Capture the cell that displays the provided text and extract its [X, Y] central coordinate. 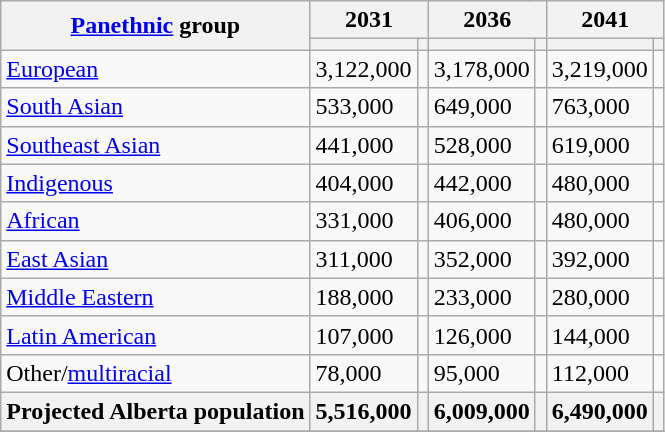
78,000 [364, 373]
95,000 [482, 373]
404,000 [364, 183]
European [156, 69]
763,000 [600, 107]
Latin American [156, 335]
3,122,000 [364, 69]
2031 [369, 20]
441,000 [364, 145]
3,178,000 [482, 69]
406,000 [482, 221]
233,000 [482, 297]
African [156, 221]
528,000 [482, 145]
392,000 [600, 259]
Projected Alberta population [156, 411]
Indigenous [156, 183]
280,000 [600, 297]
3,219,000 [600, 69]
649,000 [482, 107]
126,000 [482, 335]
107,000 [364, 335]
6,009,000 [482, 411]
144,000 [600, 335]
Middle Eastern [156, 297]
619,000 [600, 145]
5,516,000 [364, 411]
East Asian [156, 259]
2036 [487, 20]
2041 [605, 20]
331,000 [364, 221]
188,000 [364, 297]
6,490,000 [600, 411]
352,000 [482, 259]
Southeast Asian [156, 145]
442,000 [482, 183]
533,000 [364, 107]
112,000 [600, 373]
311,000 [364, 259]
Panethnic group [156, 26]
Other/multiracial [156, 373]
South Asian [156, 107]
